Find where the given text appears and provide that cell's center as (X, Y) coordinate. 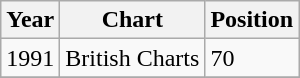
Year (30, 20)
1991 (30, 58)
70 (252, 58)
Position (252, 20)
Chart (132, 20)
British Charts (132, 58)
